Search for the cell housing the specified text and yield its [x, y] center coordinate. 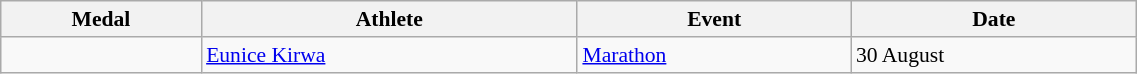
Date [994, 19]
Medal [101, 19]
Event [714, 19]
Athlete [389, 19]
30 August [994, 55]
Marathon [714, 55]
Eunice Kirwa [389, 55]
